Return (x, y) of the center of cell containing provided text 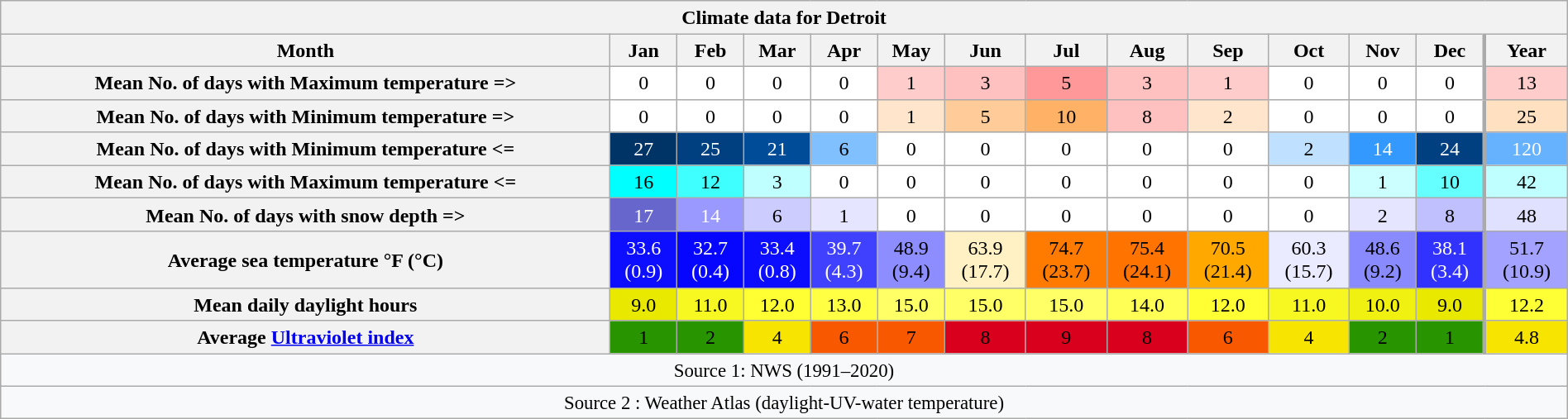
Jul (1066, 50)
48.6(9.2) (1383, 259)
14.0 (1147, 304)
May (911, 50)
Average Ultraviolet index (306, 337)
Feb (711, 50)
24 (1451, 149)
13.0 (844, 304)
4.8 (1526, 337)
12 (711, 182)
27 (643, 149)
12.2 (1526, 304)
74.7(23.7) (1066, 259)
Nov (1383, 50)
9 (1066, 337)
Mean No. of days with snow depth => (306, 215)
Mean No. of days with Minimum temperature <= (306, 149)
Source 2 : Weather Atlas (daylight-UV-water temperature) (784, 402)
75.4(24.1) (1147, 259)
Mar (777, 50)
51.7(10.9) (1526, 259)
48.9(9.4) (911, 259)
42 (1526, 182)
17 (643, 215)
Sep (1228, 50)
48 (1526, 215)
Mean No. of days with Maximum temperature <= (306, 182)
Mean daily daylight hours (306, 304)
Aug (1147, 50)
Month (306, 50)
63.9(17.7) (986, 259)
60.3(15.7) (1309, 259)
Mean No. of days with Minimum temperature => (306, 116)
10.0 (1383, 304)
7 (911, 337)
Mean No. of days with Maximum temperature => (306, 83)
120 (1526, 149)
13 (1526, 83)
Jan (643, 50)
16 (643, 182)
33.4(0.8) (777, 259)
38.1(3.4) (1451, 259)
70.5(21.4) (1228, 259)
Dec (1451, 50)
Climate data for Detroit (784, 17)
Year (1526, 50)
Average sea temperature °F (°C) (306, 259)
Source 1: NWS (1991–2020) (784, 370)
21 (777, 149)
Oct (1309, 50)
39.7(4.3) (844, 259)
32.7(0.4) (711, 259)
Jun (986, 50)
33.6(0.9) (643, 259)
Apr (844, 50)
